Detect which cell encompasses the target text, then output its (x, y) center coordinate. 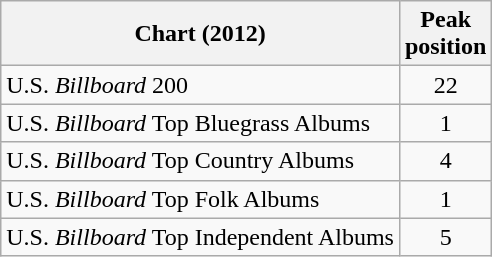
22 (445, 85)
Peakposition (445, 34)
Chart (2012) (200, 34)
U.S. Billboard Top Bluegrass Albums (200, 123)
U.S. Billboard Top Independent Albums (200, 237)
U.S. Billboard Top Folk Albums (200, 199)
U.S. Billboard 200 (200, 85)
4 (445, 161)
5 (445, 237)
U.S. Billboard Top Country Albums (200, 161)
